Detect which cell encompasses the target text, then output its [X, Y] center coordinate. 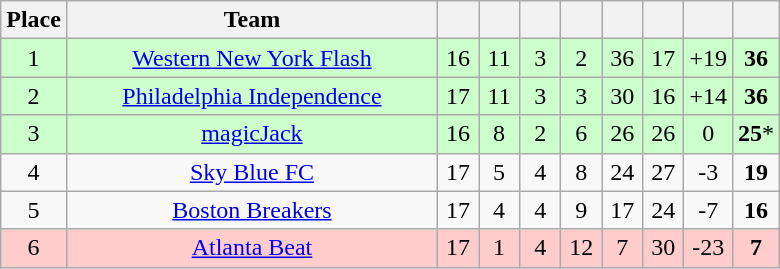
-23 [708, 248]
Western New York Flash [252, 58]
25* [756, 134]
Philadelphia Independence [252, 96]
-7 [708, 210]
Sky Blue FC [252, 172]
Atlanta Beat [252, 248]
0 [708, 134]
Place [34, 20]
Team [252, 20]
magicJack [252, 134]
27 [664, 172]
+14 [708, 96]
12 [582, 248]
+19 [708, 58]
9 [582, 210]
-3 [708, 172]
Boston Breakers [252, 210]
19 [756, 172]
